Detect which cell encompasses the target text, then output its (X, Y) center coordinate. 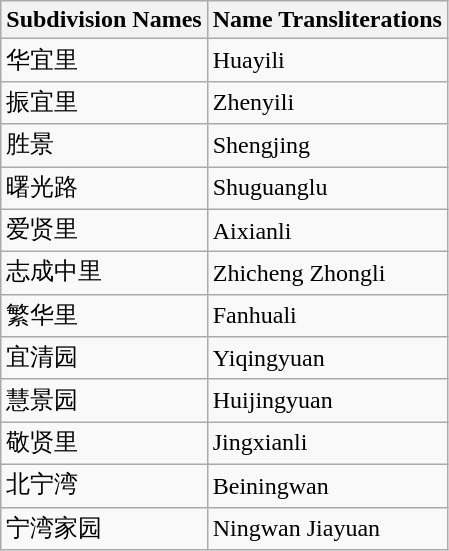
Shuguanglu (327, 188)
曙光路 (104, 188)
华宜里 (104, 60)
繁华里 (104, 316)
Zhenyili (327, 102)
Huayili (327, 60)
Ningwan Jiayuan (327, 528)
Beiningwan (327, 486)
Subdivision Names (104, 20)
慧景园 (104, 400)
Zhicheng Zhongli (327, 274)
Yiqingyuan (327, 358)
宜清园 (104, 358)
Fanhuali (327, 316)
宁湾家园 (104, 528)
爱贤里 (104, 230)
胜景 (104, 146)
Huijingyuan (327, 400)
振宜里 (104, 102)
Jingxianli (327, 444)
敬贤里 (104, 444)
志成中里 (104, 274)
Aixianli (327, 230)
Name Transliterations (327, 20)
北宁湾 (104, 486)
Shengjing (327, 146)
